Detect which cell encompasses the target text, then output its [x, y] center coordinate. 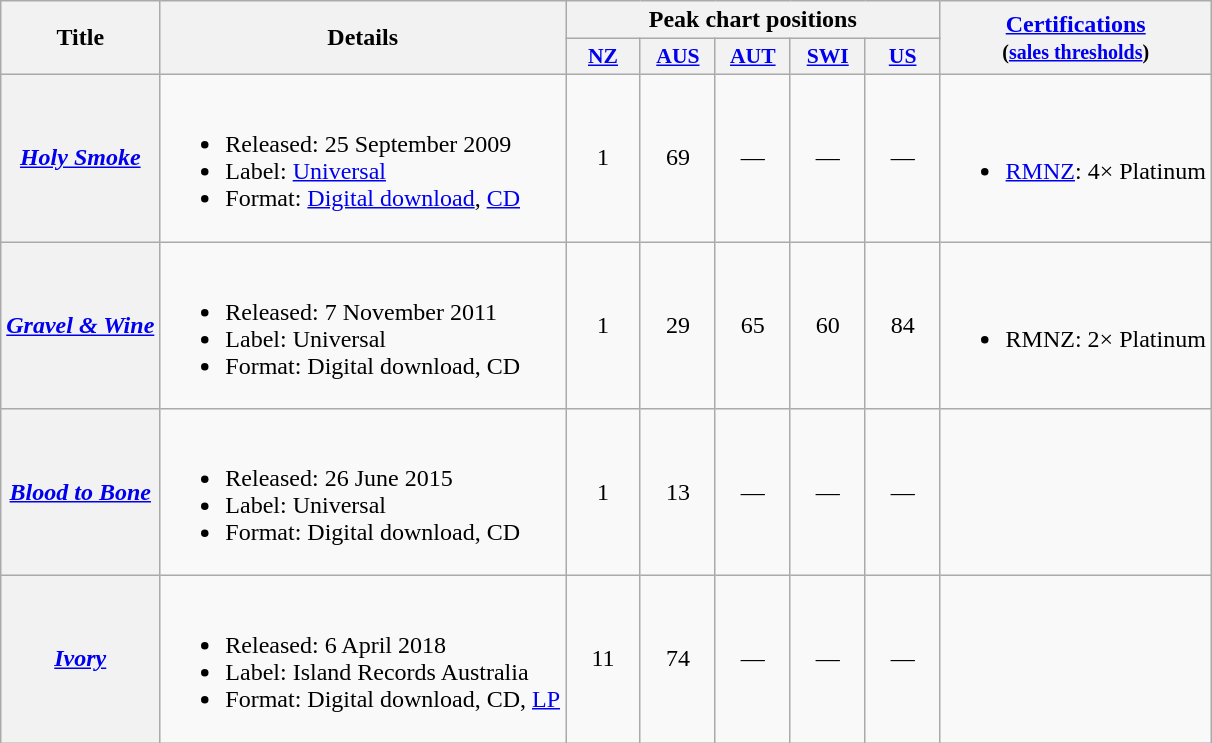
Holy Smoke [80, 158]
Details [363, 38]
AUT [752, 57]
Released: 7 November 2011Label: UniversalFormat: Digital download, CD [363, 326]
84 [902, 326]
SWI [828, 57]
Released: 25 September 2009Label: UniversalFormat: Digital download, CD [363, 158]
60 [828, 326]
29 [678, 326]
Blood to Bone [80, 492]
Released: 26 June 2015Label: UniversalFormat: Digital download, CD [363, 492]
Certifications(sales thresholds) [1076, 38]
69 [678, 158]
Peak chart positions [754, 20]
13 [678, 492]
NZ [604, 57]
65 [752, 326]
RMNZ: 2× Platinum [1076, 326]
Released: 6 April 2018Label: Island Records AustraliaFormat: Digital download, CD, LP [363, 660]
Gravel & Wine [80, 326]
74 [678, 660]
AUS [678, 57]
RMNZ: 4× Platinum [1076, 158]
11 [604, 660]
Title [80, 38]
Ivory [80, 660]
US [902, 57]
